For the text-containing cell, return its midpoint in (x, y) coordinate format. 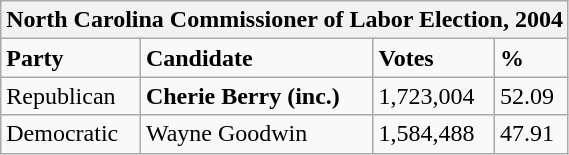
1,584,488 (434, 134)
Cherie Berry (inc.) (256, 96)
Votes (434, 58)
1,723,004 (434, 96)
Republican (71, 96)
Wayne Goodwin (256, 134)
% (532, 58)
47.91 (532, 134)
Candidate (256, 58)
52.09 (532, 96)
North Carolina Commissioner of Labor Election, 2004 (285, 20)
Party (71, 58)
Democratic (71, 134)
